Provide the (X, Y) coordinate of the cell's center where the given text is located.  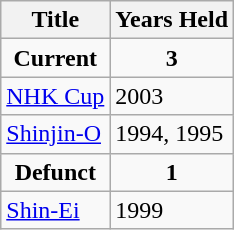
Current (56, 58)
Shinjin-O (56, 134)
Title (56, 20)
Years Held (172, 20)
NHK Cup (56, 96)
1 (172, 172)
1999 (172, 210)
2003 (172, 96)
Shin-Ei (56, 210)
Defunct (56, 172)
3 (172, 58)
1994, 1995 (172, 134)
